Pinpoint the cell where the given text exists, returning its [x, y] midpoint coordinate. 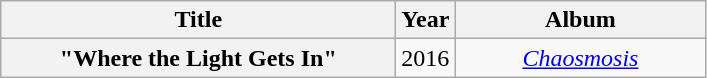
Year [426, 20]
Album [580, 20]
2016 [426, 58]
Chaosmosis [580, 58]
Title [198, 20]
"Where the Light Gets In" [198, 58]
